For the text-containing cell, return its midpoint in (x, y) coordinate format. 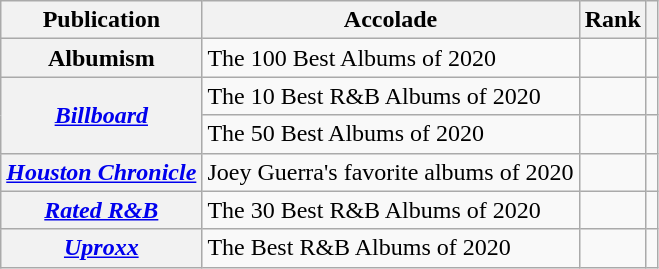
Joey Guerra's favorite albums of 2020 (390, 172)
Rated R&B (102, 210)
The Best R&B Albums of 2020 (390, 248)
Accolade (390, 20)
Billboard (102, 115)
The 30 Best R&B Albums of 2020 (390, 210)
The 100 Best Albums of 2020 (390, 58)
The 10 Best R&B Albums of 2020 (390, 96)
Rank (612, 20)
Publication (102, 20)
The 50 Best Albums of 2020 (390, 134)
Uproxx (102, 248)
Albumism (102, 58)
Houston Chronicle (102, 172)
